Search for the cell housing the specified text and yield its (x, y) center coordinate. 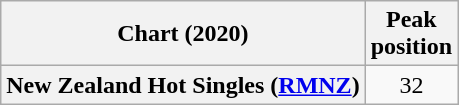
New Zealand Hot Singles (RMNZ) (183, 85)
Chart (2020) (183, 34)
Peakposition (411, 34)
32 (411, 85)
